Output the (x, y) coordinate of the center of the cell containing the given text.  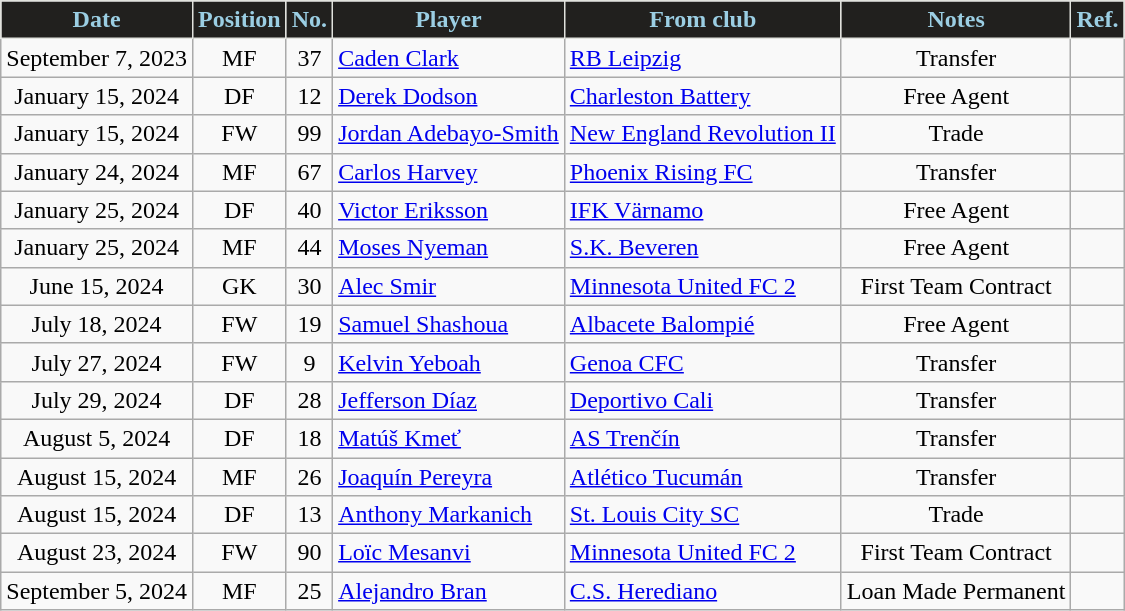
99 (309, 134)
Matúš Kmeť (449, 438)
GK (239, 286)
Position (239, 20)
Loan Made Permanent (956, 591)
Date (97, 20)
Alec Smir (449, 286)
S.K. Beveren (702, 248)
C.S. Herediano (702, 591)
January 24, 2024 (97, 172)
Charleston Battery (702, 96)
Victor Eriksson (449, 210)
90 (309, 553)
Loïc Mesanvi (449, 553)
No. (309, 20)
Samuel Shashoua (449, 324)
Deportivo Cali (702, 400)
Jefferson Díaz (449, 400)
Phoenix Rising FC (702, 172)
July 27, 2024 (97, 362)
44 (309, 248)
Carlos Harvey (449, 172)
18 (309, 438)
Ref. (1098, 20)
28 (309, 400)
Anthony Markanich (449, 515)
August 23, 2024 (97, 553)
26 (309, 477)
Player (449, 20)
August 5, 2024 (97, 438)
AS Trenčín (702, 438)
July 18, 2024 (97, 324)
September 7, 2023 (97, 58)
Derek Dodson (449, 96)
19 (309, 324)
RB Leipzig (702, 58)
From club (702, 20)
9 (309, 362)
Joaquín Pereyra (449, 477)
June 15, 2024 (97, 286)
12 (309, 96)
Moses Nyeman (449, 248)
40 (309, 210)
Albacete Balompié (702, 324)
25 (309, 591)
Genoa CFC (702, 362)
Caden Clark (449, 58)
New England Revolution II (702, 134)
67 (309, 172)
Alejandro Bran (449, 591)
St. Louis City SC (702, 515)
Atlético Tucumán (702, 477)
13 (309, 515)
September 5, 2024 (97, 591)
Notes (956, 20)
37 (309, 58)
30 (309, 286)
Jordan Adebayo-Smith (449, 134)
July 29, 2024 (97, 400)
Kelvin Yeboah (449, 362)
IFK Värnamo (702, 210)
